Determine the (x, y) coordinate at the center of the cell enclosing the given text.  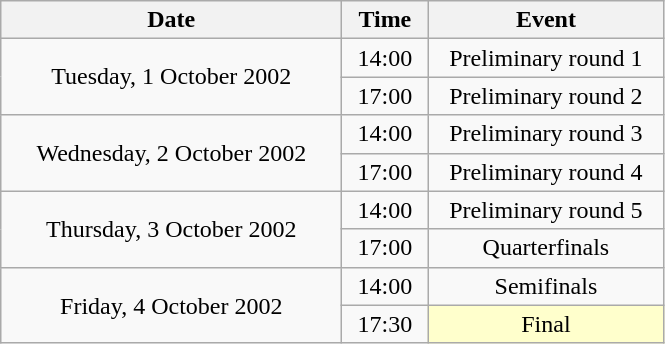
Preliminary round 4 (546, 172)
Semifinals (546, 286)
Preliminary round 5 (546, 210)
Event (546, 20)
Preliminary round 1 (546, 58)
Final (546, 324)
17:30 (385, 324)
Preliminary round 2 (546, 96)
Quarterfinals (546, 248)
Time (385, 20)
Preliminary round 3 (546, 134)
Tuesday, 1 October 2002 (172, 77)
Thursday, 3 October 2002 (172, 229)
Wednesday, 2 October 2002 (172, 153)
Date (172, 20)
Friday, 4 October 2002 (172, 305)
